Detect which cell encompasses the target text, then output its [X, Y] center coordinate. 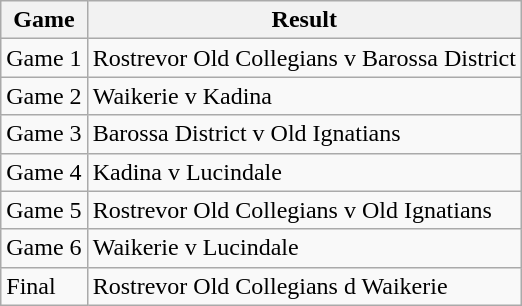
Waikerie v Lucindale [304, 248]
Rostrevor Old Collegians d Waikerie [304, 286]
Game 3 [44, 134]
Waikerie v Kadina [304, 96]
Barossa District v Old Ignatians [304, 134]
Kadina v Lucindale [304, 172]
Game [44, 20]
Game 6 [44, 248]
Rostrevor Old Collegians v Barossa District [304, 58]
Game 2 [44, 96]
Game 1 [44, 58]
Result [304, 20]
Rostrevor Old Collegians v Old Ignatians [304, 210]
Game 4 [44, 172]
Game 5 [44, 210]
Final [44, 286]
